Extract the (x, y) coordinate from the center of the cell holding the provided text.  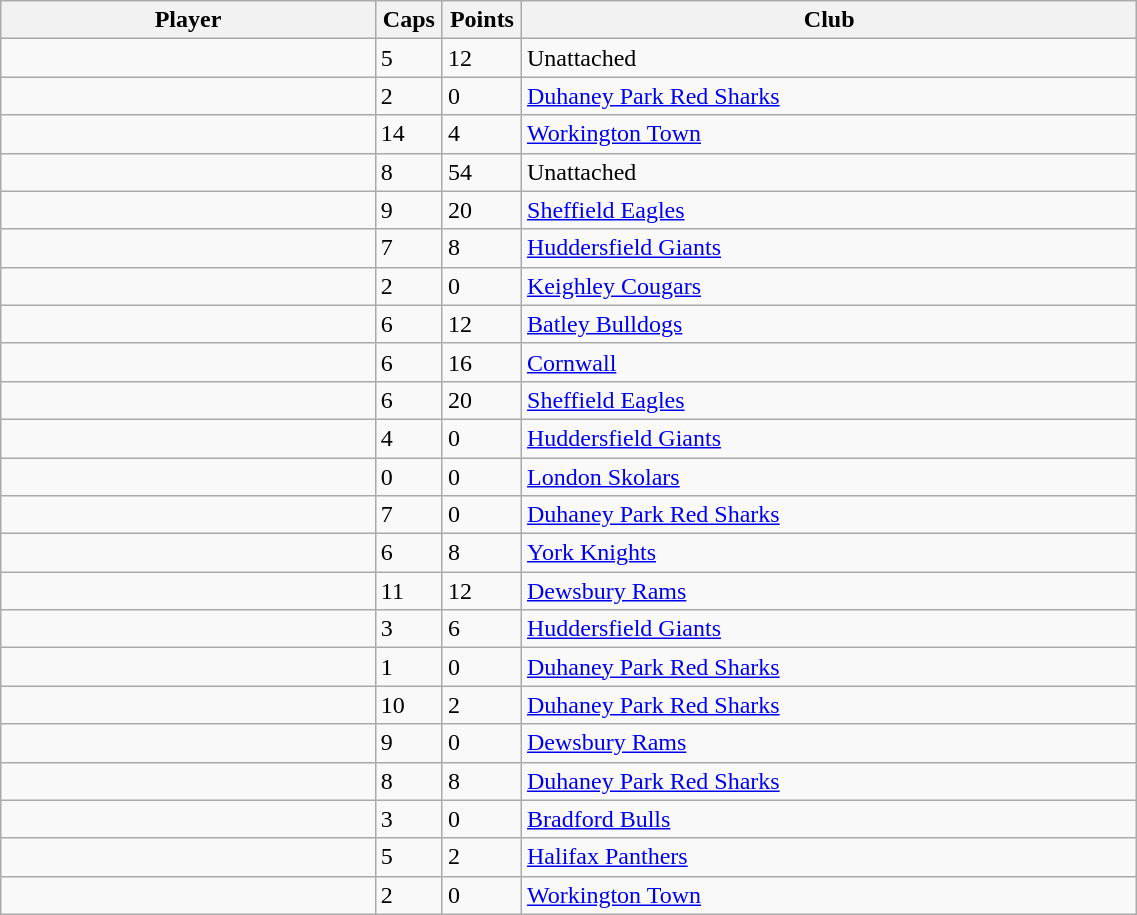
54 (482, 172)
Club (830, 20)
1 (408, 667)
Caps (408, 20)
London Skolars (830, 477)
Cornwall (830, 362)
11 (408, 591)
Batley Bulldogs (830, 324)
16 (482, 362)
Keighley Cougars (830, 286)
Points (482, 20)
14 (408, 134)
Bradford Bulls (830, 819)
Halifax Panthers (830, 857)
Player (188, 20)
10 (408, 705)
York Knights (830, 553)
